Output the (x, y) coordinate of the center of the cell containing the given text.  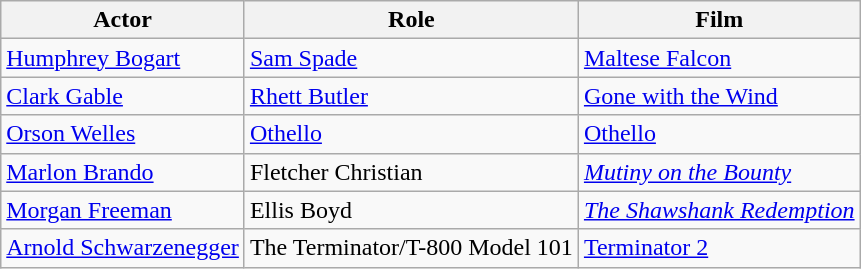
Arnold Schwarzenegger (123, 248)
Maltese Falcon (719, 58)
Terminator 2 (719, 248)
Clark Gable (123, 96)
Morgan Freeman (123, 210)
Humphrey Bogart (123, 58)
The Shawshank Redemption (719, 210)
Sam Spade (411, 58)
Actor (123, 20)
The Terminator/T-800 Model 101 (411, 248)
Marlon Brando (123, 172)
Role (411, 20)
Rhett Butler (411, 96)
Ellis Boyd (411, 210)
Fletcher Christian (411, 172)
Orson Welles (123, 134)
Mutiny on the Bounty (719, 172)
Film (719, 20)
Gone with the Wind (719, 96)
